Capture the cell that displays the provided text and extract its [X, Y] central coordinate. 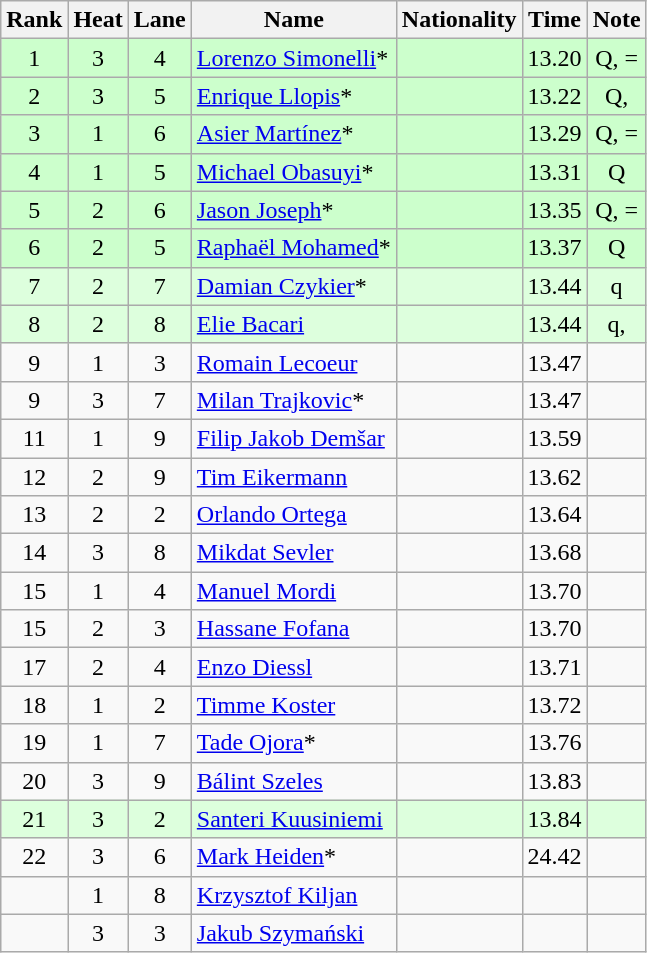
13.72 [554, 705]
Tade Ojora* [294, 743]
18 [34, 705]
Manuel Mordi [294, 591]
17 [34, 667]
Hassane Fofana [294, 629]
13.83 [554, 781]
13.71 [554, 667]
Damian Czykier* [294, 286]
13.31 [554, 172]
Tim Eikermann [294, 477]
Milan Trajkovic* [294, 400]
13.68 [554, 553]
13.64 [554, 515]
24.42 [554, 857]
Note [616, 20]
Timme Koster [294, 705]
Enzo Diessl [294, 667]
q, [616, 324]
Lorenzo Simonelli* [294, 58]
Raphaël Mohamed* [294, 248]
22 [34, 857]
13.22 [554, 96]
Michael Obasuyi* [294, 172]
13 [34, 515]
Nationality [459, 20]
Enrique Llopis* [294, 96]
13.59 [554, 438]
19 [34, 743]
Mikdat Sevler [294, 553]
21 [34, 819]
13.35 [554, 210]
Bálint Szeles [294, 781]
13.84 [554, 819]
Jason Joseph* [294, 210]
13.20 [554, 58]
Asier Martínez* [294, 134]
Mark Heiden* [294, 857]
Krzysztof Kiljan [294, 895]
Orlando Ortega [294, 515]
Name [294, 20]
13.37 [554, 248]
Romain Lecoeur [294, 362]
Filip Jakob Demšar [294, 438]
11 [34, 438]
Heat [98, 20]
Q, [616, 96]
13.62 [554, 477]
Time [554, 20]
13.29 [554, 134]
Santeri Kuusiniemi [294, 819]
Elie Bacari [294, 324]
Lane [160, 20]
Jakub Szymański [294, 933]
20 [34, 781]
13.76 [554, 743]
Rank [34, 20]
12 [34, 477]
q [616, 286]
14 [34, 553]
